Output the [x, y] coordinate of the center of the cell containing the given text.  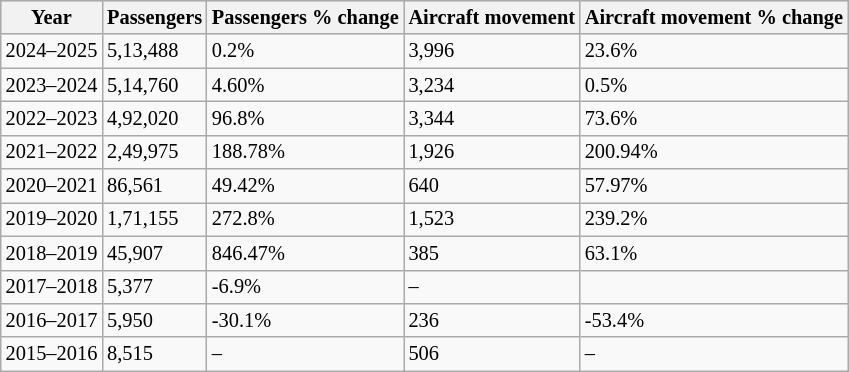
63.1% [714, 253]
4.60% [306, 85]
506 [492, 354]
3,234 [492, 85]
45,907 [154, 253]
272.8% [306, 219]
200.94% [714, 152]
5,950 [154, 320]
49.42% [306, 186]
3,996 [492, 51]
3,344 [492, 118]
0.5% [714, 85]
0.2% [306, 51]
2020–2021 [52, 186]
2021–2022 [52, 152]
846.47% [306, 253]
2015–2016 [52, 354]
96.8% [306, 118]
2023–2024 [52, 85]
Year [52, 17]
2018–2019 [52, 253]
86,561 [154, 186]
57.97% [714, 186]
1,71,155 [154, 219]
8,515 [154, 354]
236 [492, 320]
5,14,760 [154, 85]
2,49,975 [154, 152]
2017–2018 [52, 287]
2016–2017 [52, 320]
Passengers % change [306, 17]
Passengers [154, 17]
1,523 [492, 219]
2019–2020 [52, 219]
5,377 [154, 287]
Aircraft movement [492, 17]
2022–2023 [52, 118]
1,926 [492, 152]
23.6% [714, 51]
-53.4% [714, 320]
73.6% [714, 118]
385 [492, 253]
640 [492, 186]
-6.9% [306, 287]
188.78% [306, 152]
4,92,020 [154, 118]
-30.1% [306, 320]
Aircraft movement % change [714, 17]
239.2% [714, 219]
2024–2025 [52, 51]
5,13,488 [154, 51]
